From the cell containing the given text, extract its center point as [X, Y] coordinate. 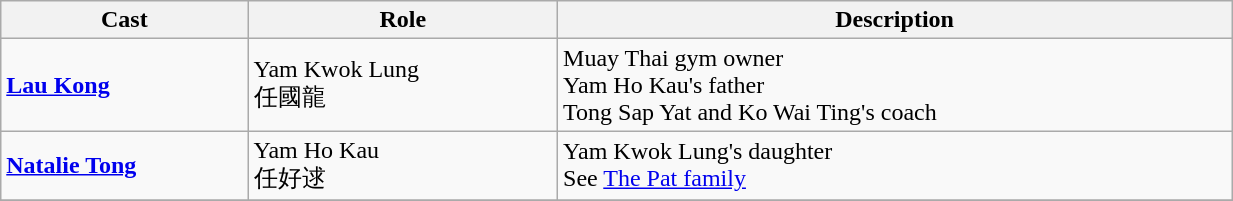
Yam Kwok Lung任國龍 [403, 85]
Muay Thai gym ownerYam Ho Kau's fatherTong Sap Yat and Ko Wai Ting's coach [895, 85]
Lau Kong [124, 85]
Cast [124, 20]
Description [895, 20]
Role [403, 20]
Yam Ho Kau 任好逑 [403, 166]
Natalie Tong [124, 166]
Yam Kwok Lung's daughterSee The Pat family [895, 166]
